Detect which cell encompasses the target text, then output its [x, y] center coordinate. 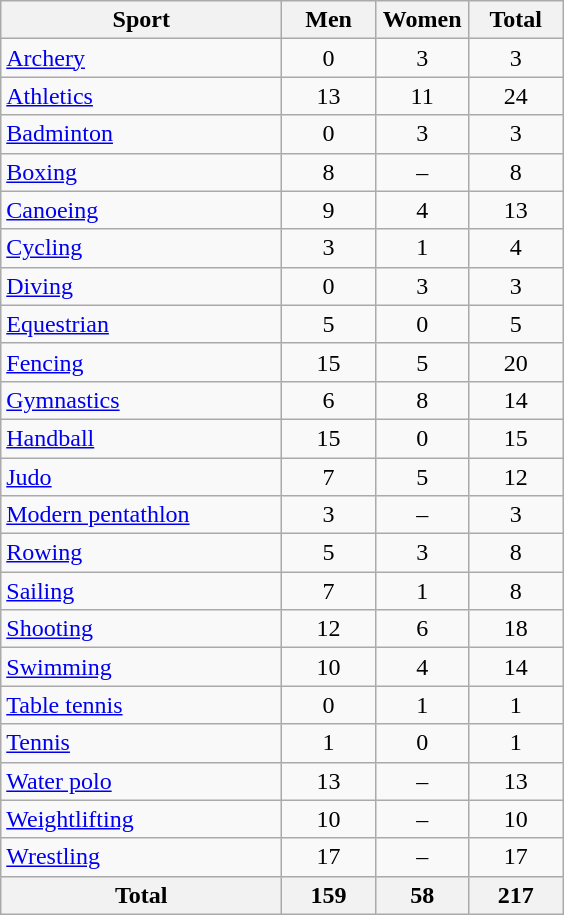
Water polo [142, 781]
Weightlifting [142, 819]
11 [422, 96]
58 [422, 895]
Men [329, 20]
18 [516, 629]
Fencing [142, 362]
Archery [142, 58]
9 [329, 210]
Equestrian [142, 324]
Judo [142, 477]
Swimming [142, 667]
Sailing [142, 591]
Shooting [142, 629]
Rowing [142, 553]
Diving [142, 286]
20 [516, 362]
Canoeing [142, 210]
Gymnastics [142, 400]
Wrestling [142, 857]
Handball [142, 438]
Cycling [142, 248]
Women [422, 20]
Sport [142, 20]
217 [516, 895]
Athletics [142, 96]
Modern pentathlon [142, 515]
Boxing [142, 172]
Tennis [142, 743]
Table tennis [142, 705]
159 [329, 895]
Badminton [142, 134]
24 [516, 96]
